From the cell containing the given text, extract its center point as [x, y] coordinate. 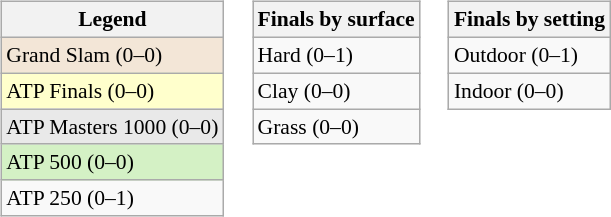
Clay (0–0) [336, 91]
Indoor (0–0) [530, 91]
ATP 500 (0–0) [112, 162]
Grass (0–0) [336, 127]
Grand Slam (0–0) [112, 55]
Hard (0–1) [336, 55]
Finals by setting [530, 20]
ATP Masters 1000 (0–0) [112, 127]
ATP Finals (0–0) [112, 91]
ATP 250 (0–1) [112, 198]
Finals by surface [336, 20]
Outdoor (0–1) [530, 55]
Legend [112, 20]
